Output the (X, Y) coordinate of the center of the cell containing the given text.  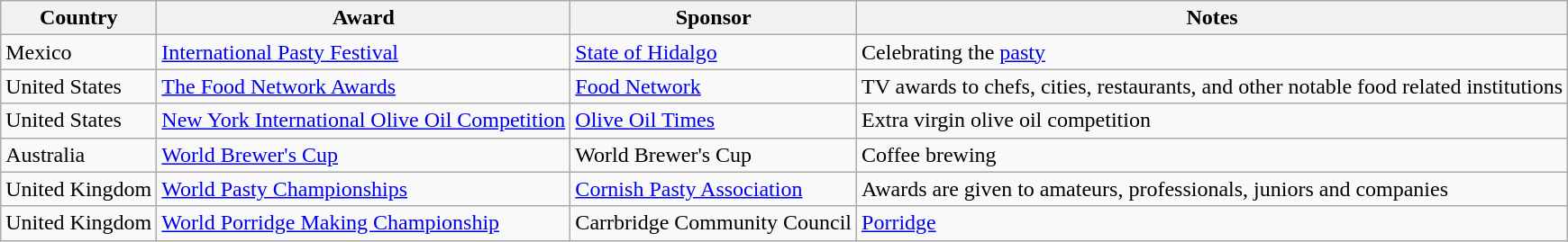
Sponsor (714, 18)
Coffee brewing (1213, 155)
TV awards to chefs, cities, restaurants, and other notable food related institutions (1213, 86)
International Pasty Festival (364, 52)
Country (79, 18)
Awards are given to amateurs, professionals, juniors and companies (1213, 189)
Cornish Pasty Association (714, 189)
Notes (1213, 18)
Food Network (714, 86)
The Food Network Awards (364, 86)
World Porridge Making Championship (364, 223)
Mexico (79, 52)
Carrbridge Community Council (714, 223)
Porridge (1213, 223)
Extra virgin olive oil competition (1213, 121)
New York International Olive Oil Competition (364, 121)
Australia (79, 155)
World Pasty Championships (364, 189)
Olive Oil Times (714, 121)
Celebrating the pasty (1213, 52)
State of Hidalgo (714, 52)
Award (364, 18)
